Determine the [x, y] coordinate at the center of the cell enclosing the given text.  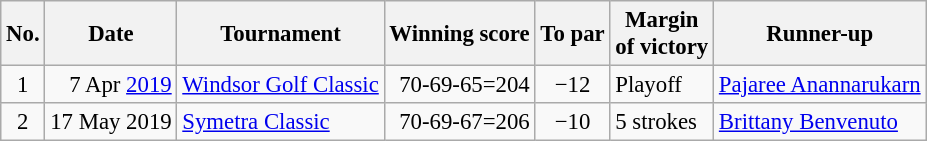
7 Apr 2019 [111, 85]
Winning score [460, 34]
2 [23, 122]
17 May 2019 [111, 122]
−12 [572, 85]
Playoff [662, 85]
Pajaree Anannarukarn [820, 85]
Tournament [280, 34]
70-69-65=204 [460, 85]
Brittany Benvenuto [820, 122]
5 strokes [662, 122]
Windsor Golf Classic [280, 85]
−10 [572, 122]
No. [23, 34]
Symetra Classic [280, 122]
1 [23, 85]
To par [572, 34]
Date [111, 34]
Marginof victory [662, 34]
Runner-up [820, 34]
70-69-67=206 [460, 122]
